Identify which cell holds the provided text, then report its (X, Y) central coordinate. 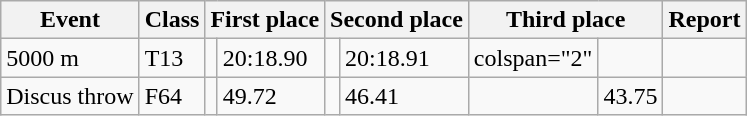
20:18.90 (270, 58)
Second place (397, 20)
46.41 (404, 96)
Class (172, 20)
Third place (566, 20)
5000 m (70, 58)
First place (265, 20)
F64 (172, 96)
Discus throw (70, 96)
T13 (172, 58)
Report (704, 20)
Event (70, 20)
43.75 (630, 96)
20:18.91 (404, 58)
49.72 (270, 96)
colspan="2" (533, 58)
